Return the (X, Y) coordinate for the center point of the cell that contains the specified text.  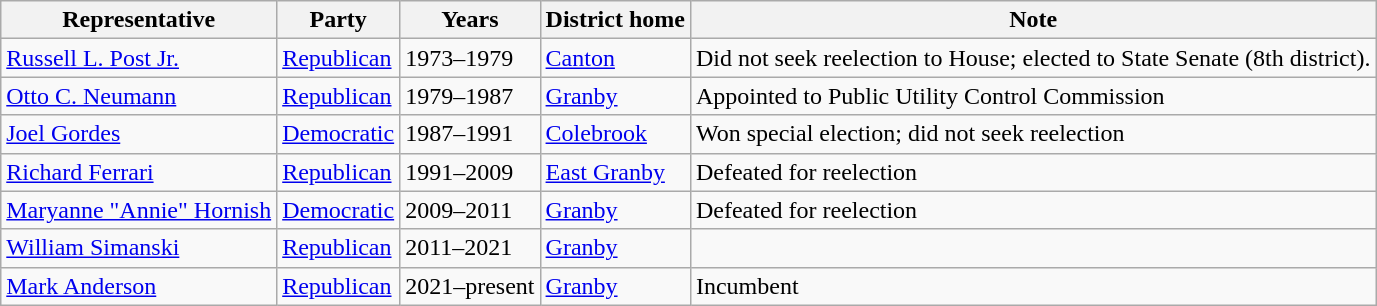
Won special election; did not seek reelection (1033, 134)
Note (1033, 20)
1979–1987 (470, 96)
Richard Ferrari (139, 172)
William Simanski (139, 248)
District home (615, 20)
Representative (139, 20)
1991–2009 (470, 172)
Appointed to Public Utility Control Commission (1033, 96)
1973–1979 (470, 58)
Canton (615, 58)
Incumbent (1033, 286)
2011–2021 (470, 248)
Party (338, 20)
Maryanne "Annie" Hornish (139, 210)
Years (470, 20)
East Granby (615, 172)
Mark Anderson (139, 286)
2009–2011 (470, 210)
Russell L. Post Jr. (139, 58)
Colebrook (615, 134)
Otto C. Neumann (139, 96)
Joel Gordes (139, 134)
2021–present (470, 286)
Did not seek reelection to House; elected to State Senate (8th district). (1033, 58)
1987–1991 (470, 134)
